Find where the given text appears and provide that cell's center as (X, Y) coordinate. 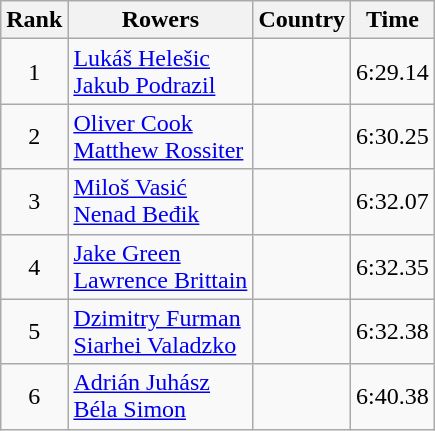
1 (34, 72)
Country (302, 20)
Jake GreenLawrence Brittain (160, 266)
Rowers (160, 20)
2 (34, 136)
Dzimitry FurmanSiarhei Valadzko (160, 332)
Rank (34, 20)
Lukáš HelešicJakub Podrazil (160, 72)
6:40.38 (393, 396)
4 (34, 266)
6:32.07 (393, 202)
6 (34, 396)
3 (34, 202)
Oliver CookMatthew Rossiter (160, 136)
Time (393, 20)
6:32.35 (393, 266)
5 (34, 332)
6:30.25 (393, 136)
Adrián JuhászBéla Simon (160, 396)
6:32.38 (393, 332)
6:29.14 (393, 72)
Miloš VasićNenad Beđik (160, 202)
